Find where the given text appears and provide that cell's center as [X, Y] coordinate. 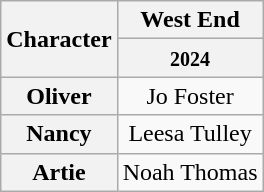
Nancy [59, 134]
Jo Foster [190, 96]
Oliver [59, 96]
Noah Thomas [190, 172]
Leesa Tulley [190, 134]
Artie [59, 172]
2024 [190, 58]
West End [190, 20]
Character [59, 39]
